Find where the given text appears and provide that cell's center as (X, Y) coordinate. 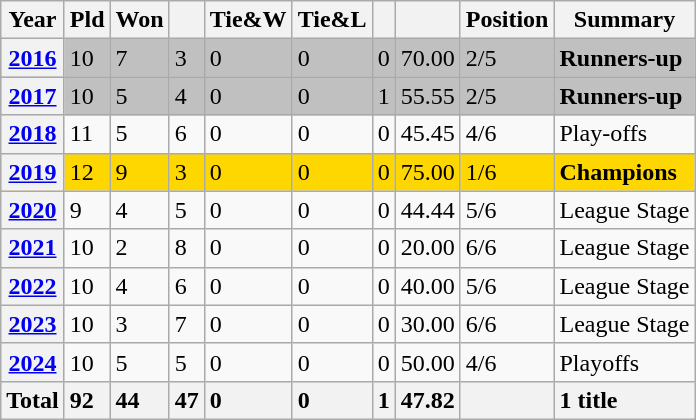
11 (87, 134)
Total (33, 400)
Play-offs (624, 134)
2020 (33, 210)
Year (33, 20)
12 (87, 172)
Playoffs (624, 362)
Won (140, 20)
2 (140, 248)
2018 (33, 134)
45.45 (428, 134)
2024 (33, 362)
2023 (33, 324)
Pld (87, 20)
2021 (33, 248)
44 (140, 400)
Position (507, 20)
2022 (33, 286)
8 (186, 248)
55.55 (428, 96)
75.00 (428, 172)
47.82 (428, 400)
2016 (33, 58)
70.00 (428, 58)
1/6 (507, 172)
2017 (33, 96)
Tie&L (332, 20)
2019 (33, 172)
50.00 (428, 362)
92 (87, 400)
40.00 (428, 286)
44.44 (428, 210)
Tie&W (248, 20)
47 (186, 400)
Champions (624, 172)
1 title (624, 400)
Summary (624, 20)
30.00 (428, 324)
20.00 (428, 248)
